Provide the [x, y] coordinate of the cell's center where the given text is located.  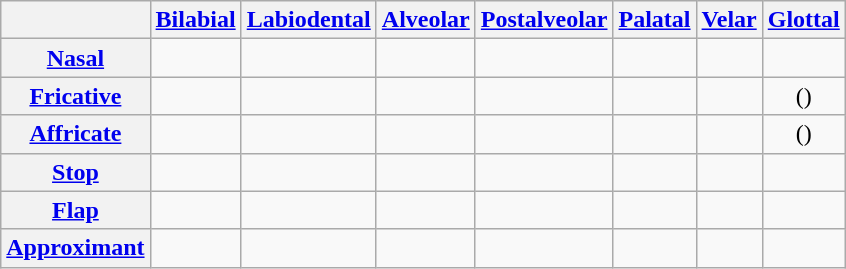
Postalveolar [544, 20]
Palatal [654, 20]
Glottal [804, 20]
Bilabial [196, 20]
Nasal [76, 58]
Approximant [76, 248]
Labiodental [308, 20]
Stop [76, 172]
Alveolar [426, 20]
Fricative [76, 96]
Velar [729, 20]
Affricate [76, 134]
Flap [76, 210]
